From the cell containing the given text, extract its center point as [x, y] coordinate. 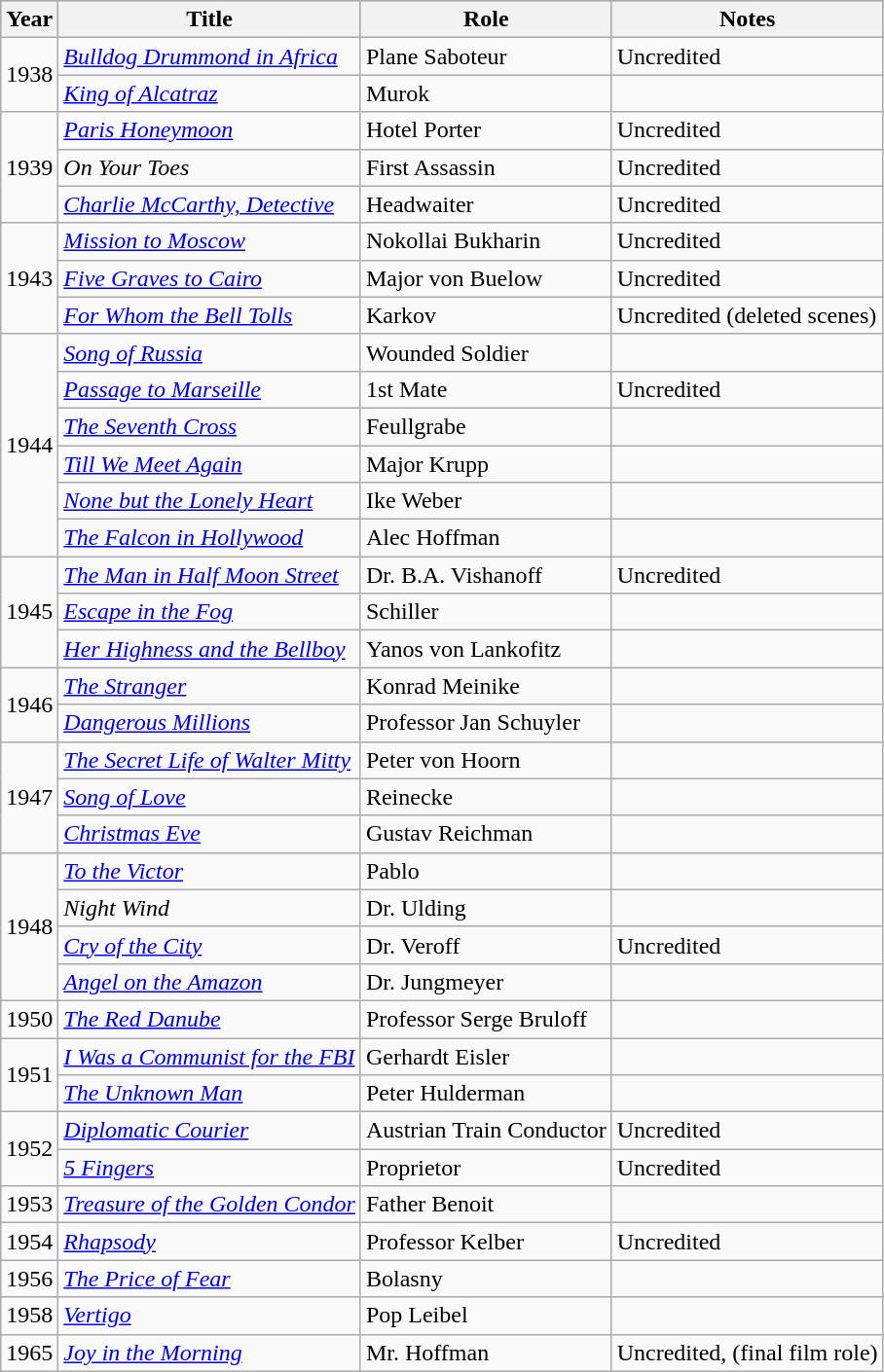
Yanos von Lankofitz [486, 649]
Song of Love [210, 797]
Till We Meet Again [210, 464]
The Seventh Cross [210, 426]
1st Mate [486, 389]
To the Victor [210, 871]
1939 [29, 167]
Pablo [486, 871]
Joy in the Morning [210, 1353]
Plane Saboteur [486, 56]
1948 [29, 926]
Year [29, 19]
Dr. Veroff [486, 945]
Peter Hulderman [486, 1094]
Professor Serge Bruloff [486, 1019]
Karkov [486, 315]
The Falcon in Hollywood [210, 538]
Role [486, 19]
1947 [29, 797]
Mission to Moscow [210, 241]
1943 [29, 278]
1958 [29, 1316]
Mr. Hoffman [486, 1353]
Her Highness and the Bellboy [210, 649]
Headwaiter [486, 204]
The Price of Fear [210, 1279]
1953 [29, 1205]
Gerhardt Eisler [486, 1056]
Uncredited, (final film role) [748, 1353]
The Secret Life of Walter Mitty [210, 760]
1952 [29, 1149]
Dr. B.A. Vishanoff [486, 575]
Diplomatic Courier [210, 1131]
1951 [29, 1074]
1954 [29, 1242]
Rhapsody [210, 1242]
Pop Leibel [486, 1316]
Wounded Soldier [486, 352]
Nokollai Bukharin [486, 241]
Uncredited (deleted scenes) [748, 315]
Reinecke [486, 797]
King of Alcatraz [210, 93]
Major von Buelow [486, 278]
The Red Danube [210, 1019]
Peter von Hoorn [486, 760]
Treasure of the Golden Condor [210, 1205]
The Unknown Man [210, 1094]
Notes [748, 19]
Vertigo [210, 1316]
Title [210, 19]
Passage to Marseille [210, 389]
Feullgrabe [486, 426]
Dangerous Millions [210, 723]
Five Graves to Cairo [210, 278]
Ike Weber [486, 501]
Father Benoit [486, 1205]
Austrian Train Conductor [486, 1131]
Angel on the Amazon [210, 982]
Paris Honeymoon [210, 130]
Proprietor [486, 1168]
Murok [486, 93]
1946 [29, 704]
Christmas Eve [210, 834]
Professor Jan Schuyler [486, 723]
Gustav Reichman [486, 834]
Alec Hoffman [486, 538]
The Stranger [210, 686]
Cry of the City [210, 945]
5 Fingers [210, 1168]
1956 [29, 1279]
1938 [29, 75]
I Was a Communist for the FBI [210, 1056]
For Whom the Bell Tolls [210, 315]
1944 [29, 445]
Professor Kelber [486, 1242]
Charlie McCarthy, Detective [210, 204]
Night Wind [210, 908]
The Man in Half Moon Street [210, 575]
Schiller [486, 612]
Dr. Ulding [486, 908]
Bulldog Drummond in Africa [210, 56]
1945 [29, 612]
First Assassin [486, 167]
Konrad Meinike [486, 686]
Song of Russia [210, 352]
Escape in the Fog [210, 612]
Major Krupp [486, 464]
1965 [29, 1353]
Hotel Porter [486, 130]
On Your Toes [210, 167]
Bolasny [486, 1279]
Dr. Jungmeyer [486, 982]
1950 [29, 1019]
None but the Lonely Heart [210, 501]
